Find where the given text appears and provide that cell's center as [X, Y] coordinate. 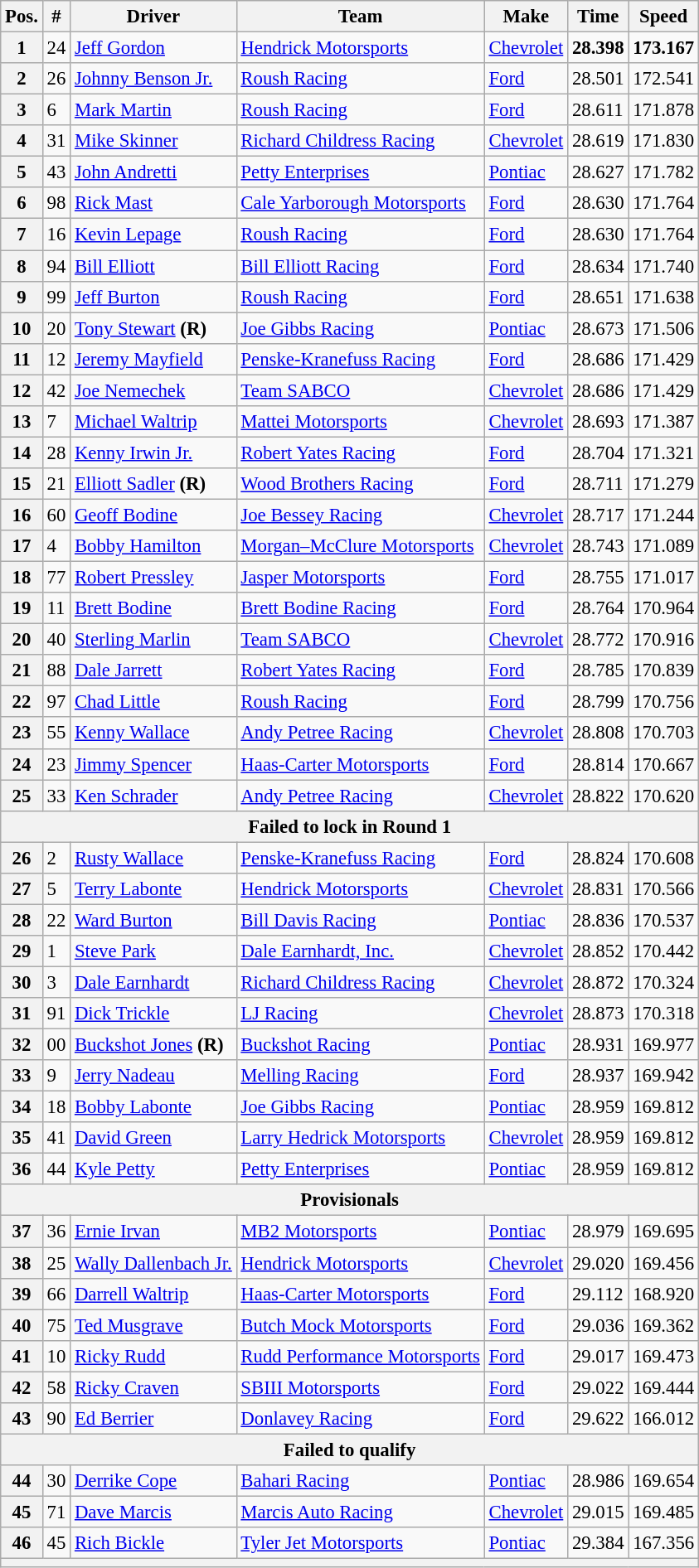
Speed [663, 17]
Jerry Nadeau [153, 1076]
Steve Park [153, 951]
28.873 [599, 1014]
28.822 [599, 796]
Ed Berrier [153, 1419]
Derrike Cope [153, 1481]
170.324 [663, 982]
Bill Elliott Racing [360, 266]
Wood Brothers Racing [360, 484]
Rich Bickle [153, 1543]
Sterling Marlin [153, 640]
Failed to qualify [350, 1449]
Joe Nemechek [153, 390]
91 [56, 1014]
28.764 [599, 608]
170.916 [663, 640]
Ricky Rudd [153, 1356]
171.017 [663, 578]
Robert Pressley [153, 578]
29.017 [599, 1356]
171.321 [663, 452]
Ricky Craven [153, 1387]
170.608 [663, 858]
169.695 [663, 1232]
172.541 [663, 79]
Tyler Jet Motorsports [360, 1543]
28.717 [599, 515]
169.485 [663, 1512]
Brett Bodine [153, 608]
29.036 [599, 1325]
28.743 [599, 546]
28.755 [599, 578]
38 [22, 1263]
29.622 [599, 1419]
171.089 [663, 546]
171.279 [663, 484]
167.356 [663, 1543]
29.384 [599, 1543]
Tony Stewart (R) [153, 328]
27 [22, 889]
LJ Racing [360, 1014]
Dale Earnhardt, Inc. [360, 951]
Mike Skinner [153, 141]
Mark Martin [153, 110]
MB2 Motorsports [360, 1232]
28.814 [599, 764]
Ted Musgrave [153, 1325]
170.537 [663, 920]
169.456 [663, 1263]
Jeremy Mayfield [153, 359]
28.772 [599, 640]
Buckshot Jones (R) [153, 1045]
171.782 [663, 172]
Pos. [22, 17]
Team [360, 17]
28.824 [599, 858]
Rudd Performance Motorsports [360, 1356]
173.167 [663, 48]
171.740 [663, 266]
170.620 [663, 796]
Ernie Irvan [153, 1232]
171.244 [663, 515]
28.937 [599, 1076]
SBIII Motorsports [360, 1387]
17 [22, 546]
170.756 [663, 702]
Chad Little [153, 702]
Ward Burton [153, 920]
28.808 [599, 733]
28.673 [599, 328]
Kevin Lepage [153, 235]
28.852 [599, 951]
97 [56, 702]
Rick Mast [153, 203]
Time [599, 17]
Provisionals [350, 1201]
37 [22, 1232]
Bobby Labonte [153, 1107]
29.015 [599, 1512]
169.444 [663, 1387]
8 [22, 266]
28.986 [599, 1481]
98 [56, 203]
169.654 [663, 1481]
Jimmy Spencer [153, 764]
170.318 [663, 1014]
88 [56, 670]
29.112 [599, 1294]
168.920 [663, 1294]
Ken Schrader [153, 796]
Darrell Waltrip [153, 1294]
Mattei Motorsports [360, 422]
Kyle Petty [153, 1169]
Buckshot Racing [360, 1045]
28.704 [599, 452]
John Andretti [153, 172]
Kenny Wallace [153, 733]
66 [56, 1294]
28.619 [599, 141]
Cale Yarborough Motorsports [360, 203]
Driver [153, 17]
169.942 [663, 1076]
170.566 [663, 889]
Donlavey Racing [360, 1419]
94 [56, 266]
00 [56, 1045]
28.831 [599, 889]
29 [22, 951]
Joe Bessey Racing [360, 515]
171.638 [663, 297]
55 [56, 733]
34 [22, 1107]
28.711 [599, 484]
Kenny Irwin Jr. [153, 452]
15 [22, 484]
28.872 [599, 982]
Dale Earnhardt [153, 982]
75 [56, 1325]
13 [22, 422]
171.387 [663, 422]
28.836 [599, 920]
28.611 [599, 110]
# [56, 17]
Geoff Bodine [153, 515]
58 [56, 1387]
Dave Marcis [153, 1512]
19 [22, 608]
90 [56, 1419]
28.651 [599, 297]
29.022 [599, 1387]
28.785 [599, 670]
171.878 [663, 110]
170.442 [663, 951]
Bahari Racing [360, 1481]
Johnny Benson Jr. [153, 79]
29.020 [599, 1263]
28.627 [599, 172]
169.977 [663, 1045]
32 [22, 1045]
28.931 [599, 1045]
14 [22, 452]
Brett Bodine Racing [360, 608]
99 [56, 297]
166.012 [663, 1419]
Terry Labonte [153, 889]
170.667 [663, 764]
28.398 [599, 48]
28.799 [599, 702]
Wally Dallenbach Jr. [153, 1263]
David Green [153, 1138]
Make [526, 17]
Melling Racing [360, 1076]
Dick Trickle [153, 1014]
Jasper Motorsports [360, 578]
60 [56, 515]
46 [22, 1543]
Larry Hedrick Motorsports [360, 1138]
28.979 [599, 1232]
169.473 [663, 1356]
Bill Elliott [153, 266]
Michael Waltrip [153, 422]
171.506 [663, 328]
71 [56, 1512]
Jeff Gordon [153, 48]
Bobby Hamilton [153, 546]
35 [22, 1138]
Bill Davis Racing [360, 920]
28.634 [599, 266]
Jeff Burton [153, 297]
170.703 [663, 733]
Marcis Auto Racing [360, 1512]
170.964 [663, 608]
170.839 [663, 670]
Rusty Wallace [153, 858]
Dale Jarrett [153, 670]
169.362 [663, 1325]
39 [22, 1294]
Elliott Sadler (R) [153, 484]
Butch Mock Motorsports [360, 1325]
Failed to lock in Round 1 [350, 826]
171.830 [663, 141]
28.693 [599, 422]
Morgan–McClure Motorsports [360, 546]
77 [56, 578]
28.501 [599, 79]
